For the text-containing cell, return its midpoint in [X, Y] coordinate format. 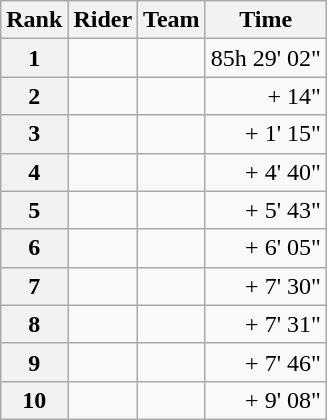
5 [34, 210]
Time [266, 20]
+ 14" [266, 96]
Team [172, 20]
+ 7' 30" [266, 286]
+ 9' 08" [266, 400]
4 [34, 172]
7 [34, 286]
8 [34, 324]
+ 7' 46" [266, 362]
2 [34, 96]
10 [34, 400]
+ 5' 43" [266, 210]
+ 4' 40" [266, 172]
6 [34, 248]
+ 6' 05" [266, 248]
85h 29' 02" [266, 58]
Rank [34, 20]
+ 1' 15" [266, 134]
9 [34, 362]
1 [34, 58]
+ 7' 31" [266, 324]
Rider [103, 20]
3 [34, 134]
